Identify which cell holds the provided text, then report its [X, Y] central coordinate. 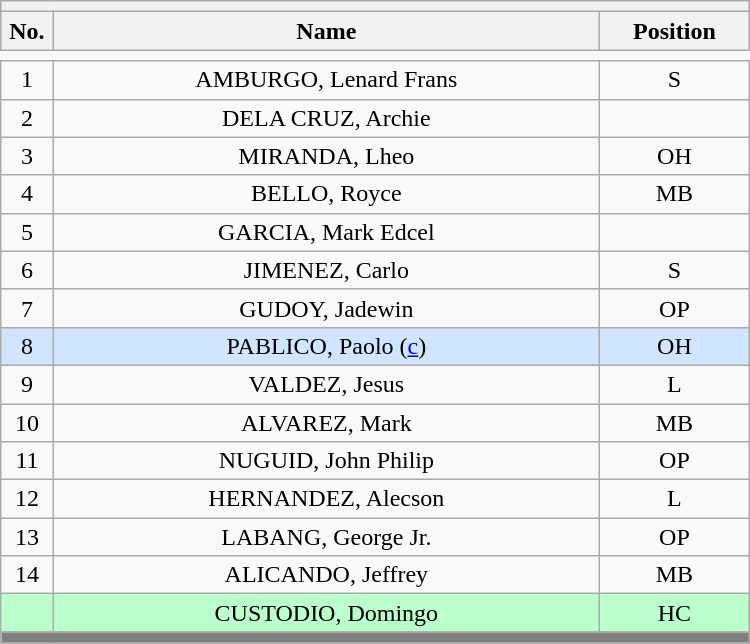
5 [27, 232]
GARCIA, Mark Edcel [326, 232]
LABANG, George Jr. [326, 537]
12 [27, 499]
1 [27, 80]
No. [27, 31]
3 [27, 156]
ALVAREZ, Mark [326, 423]
13 [27, 537]
HC [675, 613]
GUDOY, Jadewin [326, 308]
8 [27, 346]
AMBURGO, Lenard Frans [326, 80]
9 [27, 384]
PABLICO, Paolo (c) [326, 346]
7 [27, 308]
Name [326, 31]
6 [27, 270]
MIRANDA, Lheo [326, 156]
HERNANDEZ, Alecson [326, 499]
JIMENEZ, Carlo [326, 270]
2 [27, 118]
ALICANDO, Jeffrey [326, 575]
14 [27, 575]
11 [27, 461]
CUSTODIO, Domingo [326, 613]
10 [27, 423]
DELA CRUZ, Archie [326, 118]
BELLO, Royce [326, 194]
Position [675, 31]
4 [27, 194]
NUGUID, John Philip [326, 461]
VALDEZ, Jesus [326, 384]
